Capture the cell that displays the provided text and extract its [x, y] central coordinate. 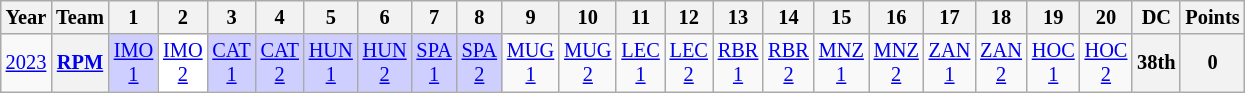
HUN1 [331, 63]
Points [1212, 17]
9 [530, 17]
20 [1106, 17]
Year [26, 17]
18 [1001, 17]
LEC1 [640, 63]
4 [280, 17]
14 [788, 17]
0 [1212, 63]
RBR2 [788, 63]
10 [588, 17]
DC [1156, 17]
SPA1 [434, 63]
MNZ1 [842, 63]
HOC1 [1054, 63]
3 [231, 17]
8 [480, 17]
1 [134, 17]
MUG1 [530, 63]
HUN2 [385, 63]
MUG2 [588, 63]
6 [385, 17]
CAT2 [280, 63]
RBR1 [738, 63]
HOC2 [1106, 63]
IMO2 [182, 63]
CAT1 [231, 63]
38th [1156, 63]
ZAN1 [950, 63]
11 [640, 17]
SPA2 [480, 63]
RPM [80, 63]
17 [950, 17]
19 [1054, 17]
13 [738, 17]
16 [896, 17]
Team [80, 17]
7 [434, 17]
15 [842, 17]
5 [331, 17]
LEC2 [689, 63]
ZAN2 [1001, 63]
2 [182, 17]
MNZ2 [896, 63]
2023 [26, 63]
12 [689, 17]
IMO1 [134, 63]
